Return the [x, y] coordinate for the center point of the cell that contains the specified text.  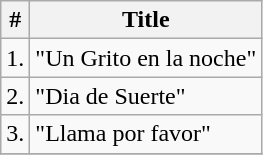
"Un Grito en la noche" [146, 58]
2. [16, 96]
Title [146, 20]
"Llama por favor" [146, 134]
"Dia de Suerte" [146, 96]
3. [16, 134]
# [16, 20]
1. [16, 58]
